Extract the (x, y) coordinate from the center of the cell holding the provided text.  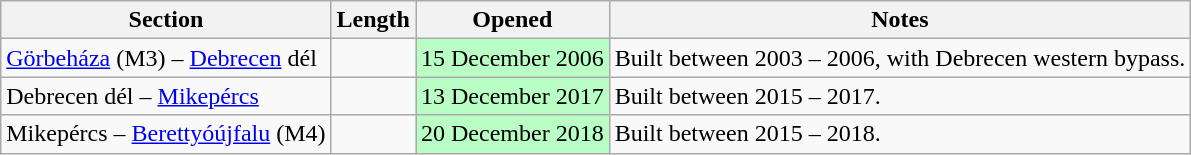
Görbeháza (M3) – Debrecen dél (166, 58)
Notes (900, 20)
Section (166, 20)
Opened (513, 20)
13 December 2017 (513, 96)
15 December 2006 (513, 58)
Length (373, 20)
Debrecen dél – Mikepércs (166, 96)
Mikepércs – Berettyóújfalu (M4) (166, 134)
20 December 2018 (513, 134)
Built between 2015 – 2017. (900, 96)
Built between 2003 – 2006, with Debrecen western bypass. (900, 58)
Built between 2015 – 2018. (900, 134)
